Provide the [X, Y] coordinate of the cell's center where the given text is located.  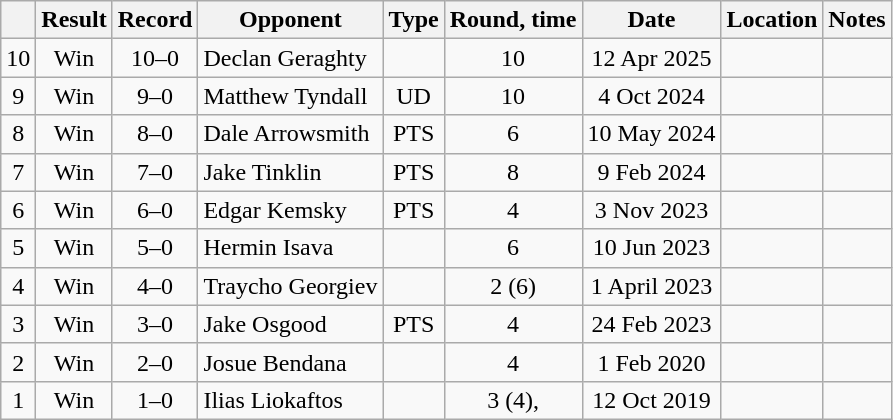
9 Feb 2024 [652, 172]
2 (6) [513, 286]
1–0 [155, 400]
12 Oct 2019 [652, 400]
Record [155, 20]
9 [18, 96]
Type [414, 20]
24 Feb 2023 [652, 324]
Opponent [290, 20]
10 Jun 2023 [652, 248]
1 April 2023 [652, 286]
Result [74, 20]
6–0 [155, 210]
1 Feb 2020 [652, 362]
5 [18, 248]
10–0 [155, 58]
8–0 [155, 134]
2 [18, 362]
Jake Tinklin [290, 172]
UD [414, 96]
Ilias Liokaftos [290, 400]
7–0 [155, 172]
Location [772, 20]
Hermin Isava [290, 248]
Notes [857, 20]
3–0 [155, 324]
10 May 2024 [652, 134]
Edgar Kemsky [290, 210]
7 [18, 172]
9–0 [155, 96]
Dale Arrowsmith [290, 134]
3 [18, 324]
3 Nov 2023 [652, 210]
Round, time [513, 20]
2–0 [155, 362]
3 (4), [513, 400]
4 Oct 2024 [652, 96]
Date [652, 20]
5–0 [155, 248]
Traycho Georgiev [290, 286]
4–0 [155, 286]
Declan Geraghty [290, 58]
Matthew Tyndall [290, 96]
1 [18, 400]
Josue Bendana [290, 362]
Jake Osgood [290, 324]
12 Apr 2025 [652, 58]
